Output the (X, Y) coordinate of the center of the cell containing the given text.  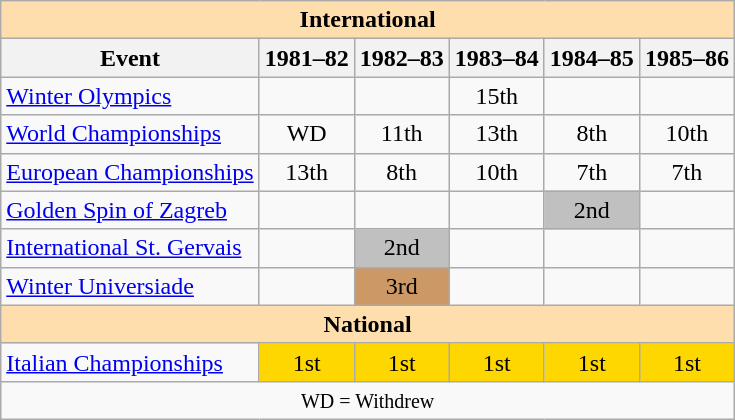
WD = Withdrew (368, 400)
1985–86 (686, 58)
15th (496, 96)
Winter Olympics (130, 96)
11th (402, 134)
Golden Spin of Zagreb (130, 210)
International (368, 20)
1982–83 (402, 58)
1981–82 (306, 58)
Italian Championships (130, 362)
Winter Universiade (130, 286)
National (368, 324)
1983–84 (496, 58)
European Championships (130, 172)
WD (306, 134)
1984–85 (592, 58)
International St. Gervais (130, 248)
3rd (402, 286)
Event (130, 58)
World Championships (130, 134)
